Detect which cell encompasses the target text, then output its [X, Y] center coordinate. 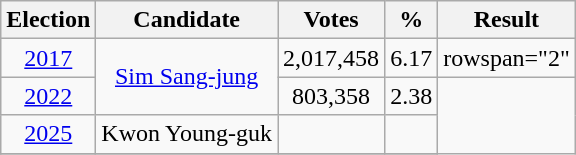
2.38 [412, 96]
803,358 [332, 96]
2022 [48, 96]
2,017,458 [332, 58]
% [412, 20]
rowspan="2" [507, 58]
2017 [48, 58]
Sim Sang-jung [187, 77]
Election [48, 20]
2025 [48, 134]
Candidate [187, 20]
Votes [332, 20]
6.17 [412, 58]
Result [507, 20]
Kwon Young-guk [187, 134]
